Scan for the cell matching the given text and deliver its [x, y] coordinate at center. 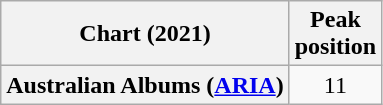
Peak position [335, 34]
Chart (2021) [145, 34]
Australian Albums (ARIA) [145, 85]
11 [335, 85]
